From the cell containing the given text, extract its center point as (x, y) coordinate. 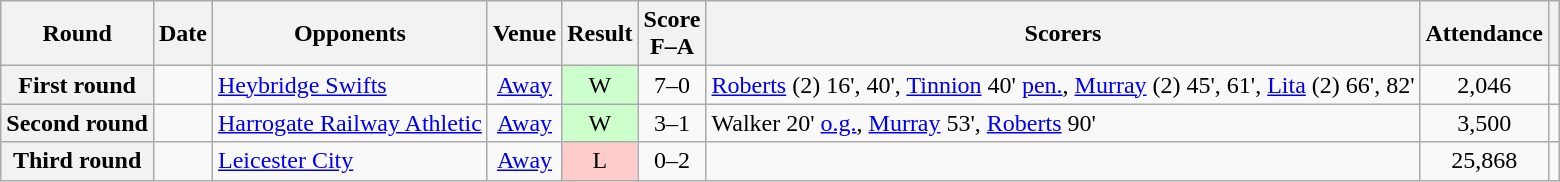
3,500 (1484, 123)
Scorers (1063, 34)
25,868 (1484, 161)
Date (182, 34)
Venue (524, 34)
7–0 (672, 85)
Heybridge Swifts (350, 85)
Walker 20' o.g., Murray 53', Roberts 90' (1063, 123)
ScoreF–A (672, 34)
Round (78, 34)
0–2 (672, 161)
Result (600, 34)
Second round (78, 123)
Roberts (2) 16', 40', Tinnion 40' pen., Murray (2) 45', 61', Lita (2) 66', 82' (1063, 85)
2,046 (1484, 85)
3–1 (672, 123)
Third round (78, 161)
Leicester City (350, 161)
Attendance (1484, 34)
First round (78, 85)
Opponents (350, 34)
Harrogate Railway Athletic (350, 123)
L (600, 161)
